Locate the cell with the specified text and output its (X, Y) center coordinate. 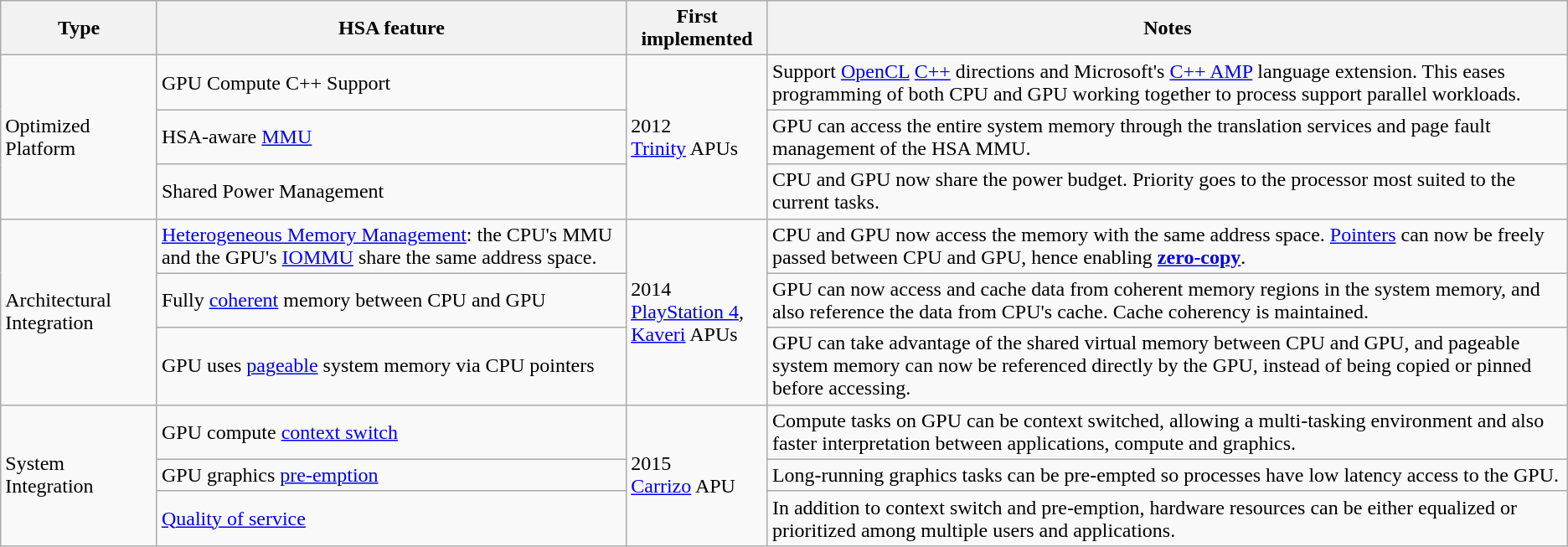
Type (79, 28)
Heterogeneous Memory Management: the CPU's MMU and the GPU's IOMMU share the same address space. (391, 246)
First implemented (697, 28)
Notes (1168, 28)
Shared Power Management (391, 191)
GPU Compute C++ Support (391, 82)
Quality of service (391, 518)
Architectural Integration (79, 312)
GPU graphics pre-emption (391, 475)
System Integration (79, 475)
GPU can access the entire system memory through the translation services and page fault management of the HSA MMU. (1168, 137)
In addition to context switch and pre-emption, hardware resources can be either equalized or prioritized among multiple users and applications. (1168, 518)
GPU compute context switch (391, 432)
2012Trinity APUs (697, 137)
Fully coherent memory between CPU and GPU (391, 300)
2014PlayStation 4,Kaveri APUs (697, 312)
GPU uses pageable system memory via CPU pointers (391, 366)
HSA feature (391, 28)
CPU and GPU now share the power budget. Priority goes to the processor most suited to the current tasks. (1168, 191)
2015Carrizo APU (697, 475)
CPU and GPU now access the memory with the same address space. Pointers can now be freely passed between CPU and GPU, hence enabling zero-copy. (1168, 246)
Optimized Platform (79, 137)
Long-running graphics tasks can be pre-empted so processes have low latency access to the GPU. (1168, 475)
HSA-aware MMU (391, 137)
